Extract the (X, Y) coordinate from the center of the cell holding the provided text.  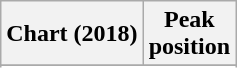
Chart (2018) (72, 34)
Peakposition (189, 34)
